Return the (x, y) coordinate for the center point of the cell that contains the specified text.  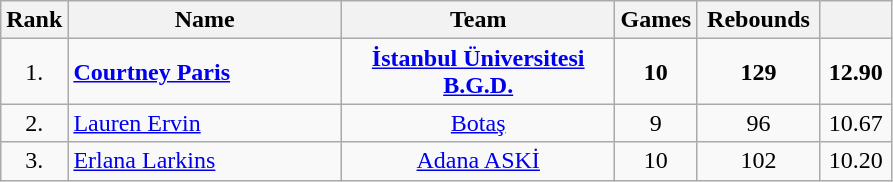
10.67 (856, 123)
Rebounds (759, 20)
12.90 (856, 72)
2. (34, 123)
Team (478, 20)
1. (34, 72)
102 (759, 161)
9 (656, 123)
Botaş (478, 123)
İstanbul Üniversitesi B.G.D. (478, 72)
Lauren Ervin (205, 123)
10.20 (856, 161)
Erlana Larkins (205, 161)
96 (759, 123)
Name (205, 20)
Adana ASKİ (478, 161)
Courtney Paris (205, 72)
Games (656, 20)
Rank (34, 20)
129 (759, 72)
3. (34, 161)
